Return (X, Y) of the center of cell containing provided text 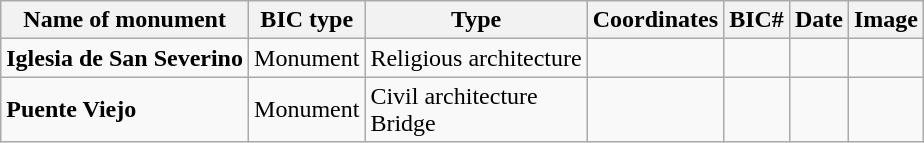
Civil architectureBridge (476, 110)
Type (476, 20)
BIC type (307, 20)
Religious architecture (476, 58)
Name of monument (125, 20)
Puente Viejo (125, 110)
Image (886, 20)
BIC# (757, 20)
Iglesia de San Severino (125, 58)
Coordinates (655, 20)
Date (818, 20)
